Extract the [X, Y] coordinate from the center of the cell holding the provided text.  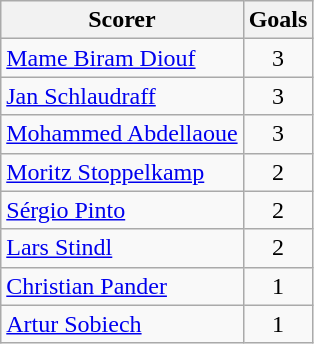
Jan Schlaudraff [122, 96]
Moritz Stoppelkamp [122, 172]
Mohammed Abdellaoue [122, 134]
Artur Sobiech [122, 324]
Christian Pander [122, 286]
Sérgio Pinto [122, 210]
Scorer [122, 20]
Lars Stindl [122, 248]
Goals [278, 20]
Mame Biram Diouf [122, 58]
